From the cell containing the given text, extract its center point as [X, Y] coordinate. 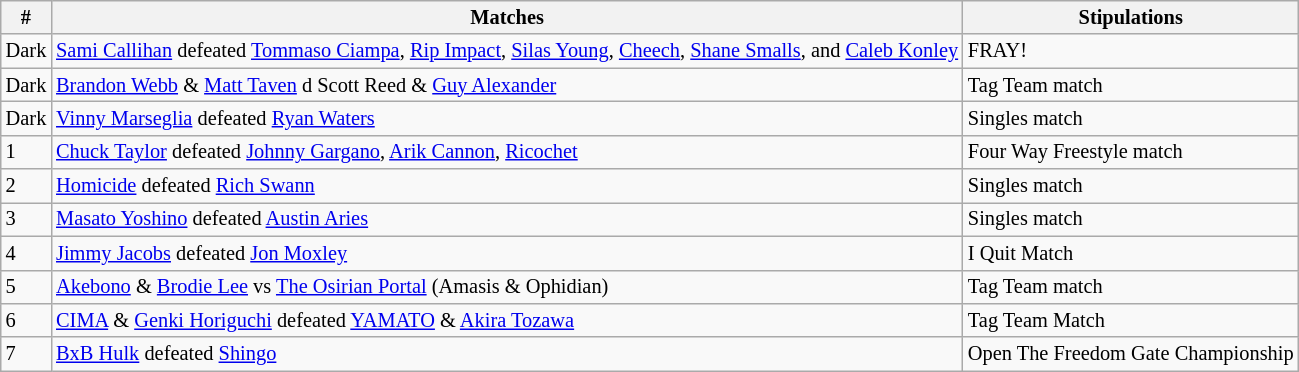
Masato Yoshino defeated Austin Aries [507, 219]
FRAY! [1130, 51]
2 [26, 186]
Akebono & Brodie Lee vs The Osirian Portal (Amasis & Ophidian) [507, 287]
Brandon Webb & Matt Taven d Scott Reed & Guy Alexander [507, 85]
6 [26, 320]
3 [26, 219]
Tag Team Match [1130, 320]
5 [26, 287]
Matches [507, 17]
Four Way Freestyle match [1130, 152]
4 [26, 253]
Open The Freedom Gate Championship [1130, 354]
7 [26, 354]
I Quit Match [1130, 253]
Homicide defeated Rich Swann [507, 186]
1 [26, 152]
Sami Callihan defeated Tommaso Ciampa, Rip Impact, Silas Young, Cheech, Shane Smalls, and Caleb Konley [507, 51]
BxB Hulk defeated Shingo [507, 354]
Jimmy Jacobs defeated Jon Moxley [507, 253]
Vinny Marseglia defeated Ryan Waters [507, 118]
# [26, 17]
Stipulations [1130, 17]
Chuck Taylor defeated Johnny Gargano, Arik Cannon, Ricochet [507, 152]
CIMA & Genki Horiguchi defeated YAMATO & Akira Tozawa [507, 320]
